Extract the [X, Y] coordinate from the center of the cell holding the provided text.  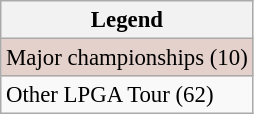
Major championships (10) [127, 58]
Other LPGA Tour (62) [127, 95]
Legend [127, 20]
